Locate the cell with the specified text and output its (x, y) center coordinate. 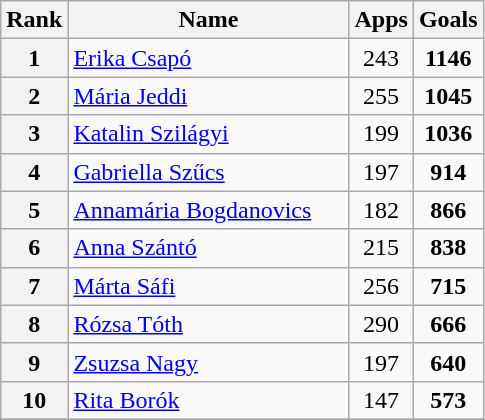
Name (208, 20)
290 (381, 324)
255 (381, 96)
914 (448, 172)
Zsuzsa Nagy (208, 362)
715 (448, 286)
6 (34, 248)
Rita Borók (208, 400)
3 (34, 134)
1 (34, 58)
Márta Sáfi (208, 286)
Apps (381, 20)
10 (34, 400)
199 (381, 134)
1036 (448, 134)
Mária Jeddi (208, 96)
147 (381, 400)
Annamária Bogdanovics (208, 210)
573 (448, 400)
243 (381, 58)
1146 (448, 58)
640 (448, 362)
Anna Szántó (208, 248)
256 (381, 286)
Gabriella Szűcs (208, 172)
Goals (448, 20)
182 (381, 210)
666 (448, 324)
Rózsa Tóth (208, 324)
Rank (34, 20)
Erika Csapó (208, 58)
5 (34, 210)
Katalin Szilágyi (208, 134)
9 (34, 362)
8 (34, 324)
215 (381, 248)
1045 (448, 96)
7 (34, 286)
2 (34, 96)
4 (34, 172)
838 (448, 248)
866 (448, 210)
